From the cell containing the given text, extract its center point as [x, y] coordinate. 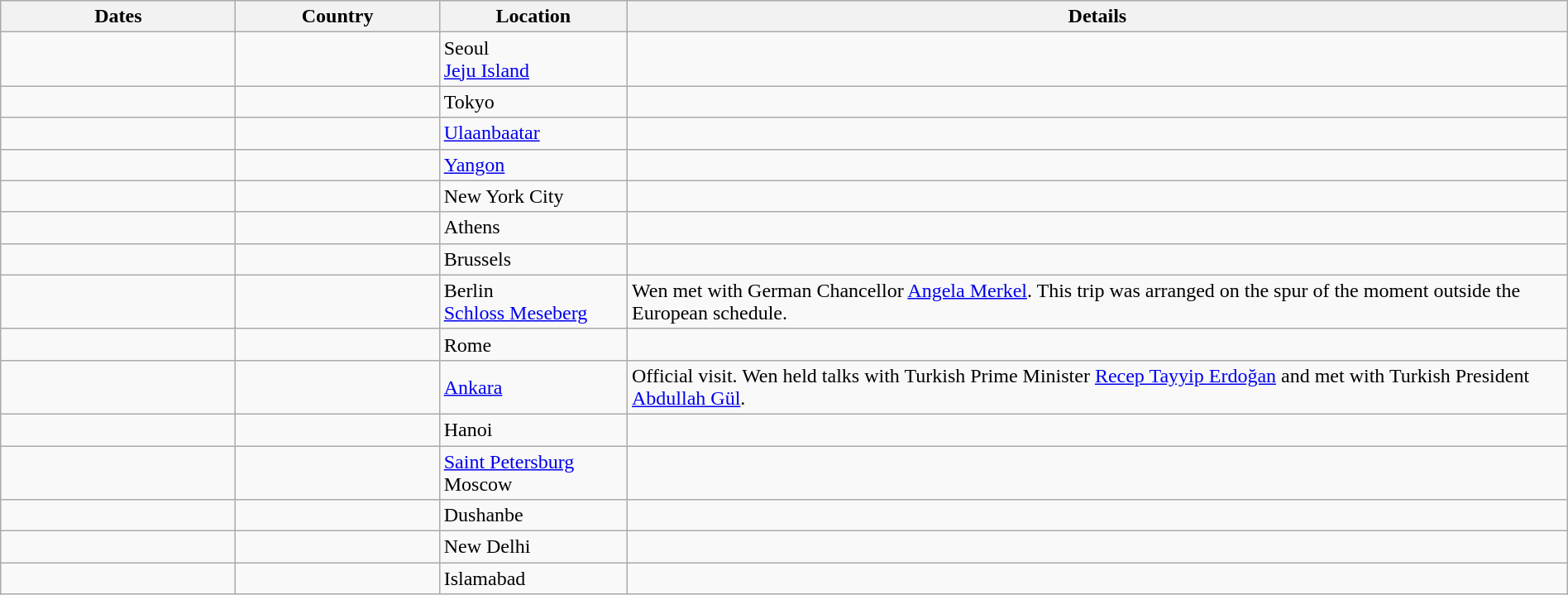
Tokyo [533, 102]
BerlinSchloss Meseberg [533, 301]
Dushanbe [533, 516]
Brussels [533, 259]
Official visit. Wen held talks with Turkish Prime Minister Recep Tayyip Erdoğan and met with Turkish President Abdullah Gül. [1098, 387]
Saint PetersburgMoscow [533, 472]
Ankara [533, 387]
Ulaanbaatar [533, 133]
Location [533, 17]
New Delhi [533, 547]
Islamabad [533, 578]
Details [1098, 17]
Country [337, 17]
Hanoi [533, 429]
Rome [533, 344]
Dates [118, 17]
SeoulJeju Island [533, 60]
New York City [533, 196]
Athens [533, 228]
Yangon [533, 165]
Wen met with German Chancellor Angela Merkel. This trip was arranged on the spur of the moment outside the European schedule. [1098, 301]
